Provide the [x, y] coordinate of the cell's center where the given text is located.  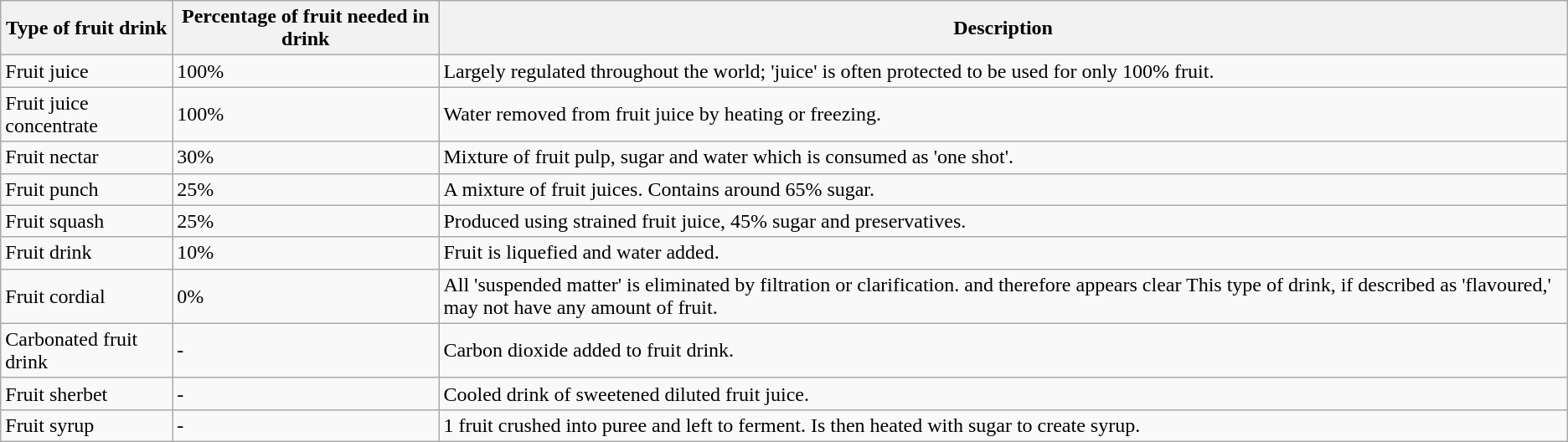
Type of fruit drink [87, 28]
Fruit squash [87, 221]
Fruit punch [87, 189]
Fruit nectar [87, 157]
30% [306, 157]
1 fruit crushed into puree and left to ferment. Is then heated with sugar to create syrup. [1003, 425]
Fruit is liquefied and water added. [1003, 253]
A mixture of fruit juices. Contains around 65% sugar. [1003, 189]
Carbon dioxide added to fruit drink. [1003, 350]
Water removed from fruit juice by heating or freezing. [1003, 114]
0% [306, 296]
Description [1003, 28]
Fruit juice [87, 71]
Largely regulated throughout the world; 'juice' is often protected to be used for only 100% fruit. [1003, 71]
Fruit juice concentrate [87, 114]
Fruit syrup [87, 425]
Percentage of fruit needed in drink [306, 28]
Fruit sherbet [87, 393]
Produced using strained fruit juice, 45% sugar and preservatives. [1003, 221]
Carbonated fruit drink [87, 350]
Fruit cordial [87, 296]
Fruit drink [87, 253]
10% [306, 253]
Cooled drink of sweetened diluted fruit juice. [1003, 393]
Mixture of fruit pulp, sugar and water which is consumed as 'one shot'. [1003, 157]
